Return [X, Y] of the center of cell containing provided text 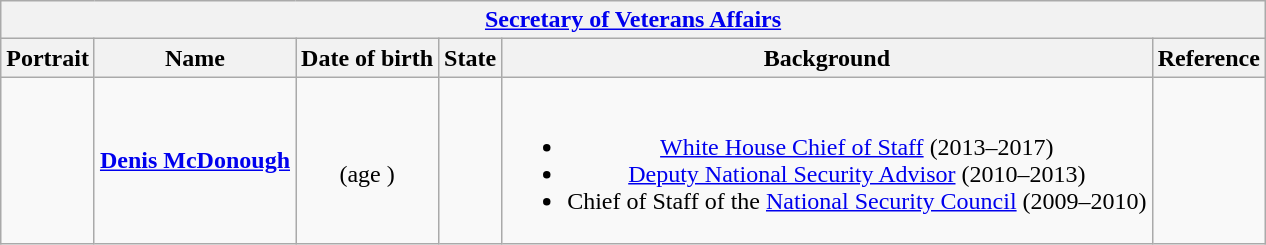
(age ) [368, 160]
Denis McDonough [194, 160]
Date of birth [368, 58]
Name [194, 58]
White House Chief of Staff (2013–2017)Deputy National Security Advisor (2010–2013)Chief of Staff of the National Security Council (2009–2010) [828, 160]
Reference [1208, 58]
Background [828, 58]
Portrait [48, 58]
State [470, 58]
Secretary of Veterans Affairs [634, 20]
